Pinpoint the cell where the given text exists, returning its (x, y) midpoint coordinate. 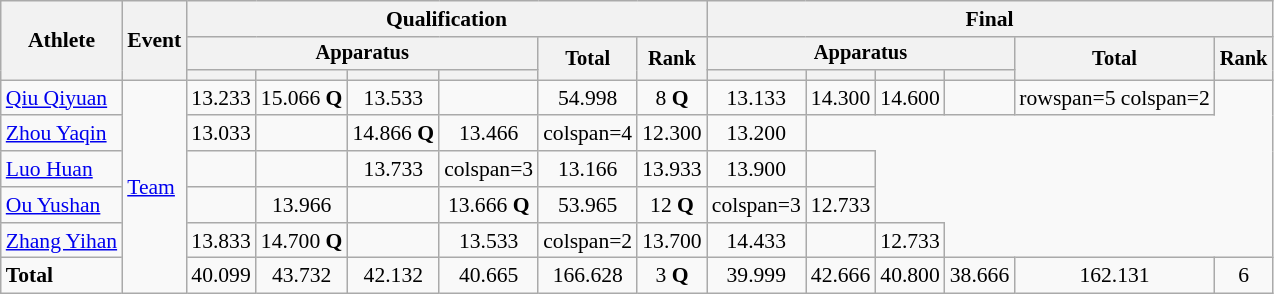
6 (1244, 276)
Luo Huan (62, 169)
40.800 (910, 276)
39.999 (756, 276)
13.833 (220, 241)
14.433 (756, 241)
13.733 (393, 169)
rowspan=5 colspan=2 (1114, 98)
14.700 Q (302, 241)
13.966 (302, 205)
38.666 (980, 276)
Athlete (62, 40)
12 Q (672, 205)
Ou Yushan (62, 205)
Team (154, 187)
Qiu Qiyuan (62, 98)
13.700 (672, 241)
Final (990, 19)
Zhang Yihan (62, 241)
54.998 (588, 98)
13.466 (488, 134)
42.132 (393, 276)
14.866 Q (393, 134)
162.131 (1114, 276)
3 Q (672, 276)
Zhou Yaqin (62, 134)
40.665 (488, 276)
13.200 (756, 134)
colspan=4 (588, 134)
53.965 (588, 205)
13.033 (220, 134)
43.732 (302, 276)
15.066 Q (302, 98)
13.933 (672, 169)
13.666 Q (488, 205)
13.233 (220, 98)
14.600 (910, 98)
40.099 (220, 276)
13.133 (756, 98)
Event (154, 40)
13.900 (756, 169)
42.666 (840, 276)
colspan=2 (588, 241)
166.628 (588, 276)
8 Q (672, 98)
13.166 (588, 169)
14.300 (840, 98)
12.300 (672, 134)
Qualification (446, 19)
